Find where the given text appears and provide that cell's center as (x, y) coordinate. 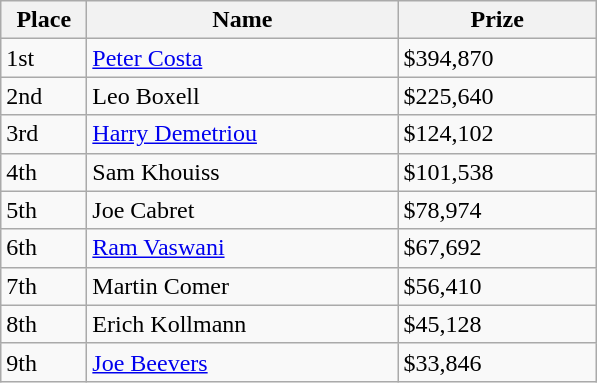
Name (242, 20)
2nd (44, 96)
$394,870 (498, 58)
Martin Comer (242, 286)
9th (44, 362)
5th (44, 210)
4th (44, 172)
Place (44, 20)
Peter Costa (242, 58)
Leo Boxell (242, 96)
3rd (44, 134)
6th (44, 248)
$101,538 (498, 172)
$124,102 (498, 134)
Sam Khouiss (242, 172)
Erich Kollmann (242, 324)
7th (44, 286)
Joe Cabret (242, 210)
Harry Demetriou (242, 134)
$33,846 (498, 362)
$45,128 (498, 324)
$67,692 (498, 248)
1st (44, 58)
8th (44, 324)
Prize (498, 20)
$78,974 (498, 210)
Joe Beevers (242, 362)
$56,410 (498, 286)
Ram Vaswani (242, 248)
$225,640 (498, 96)
